Capture the cell that displays the provided text and extract its [x, y] central coordinate. 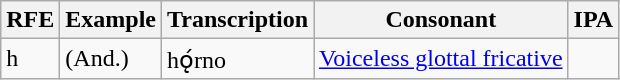
hǫ́rno [238, 59]
Example [111, 20]
(And.) [111, 59]
Consonant [442, 20]
h [30, 59]
RFE [30, 20]
Voiceless glottal fricative [442, 59]
IPA [594, 20]
Transcription [238, 20]
